Determine the (X, Y) coordinate at the center of the cell enclosing the given text.  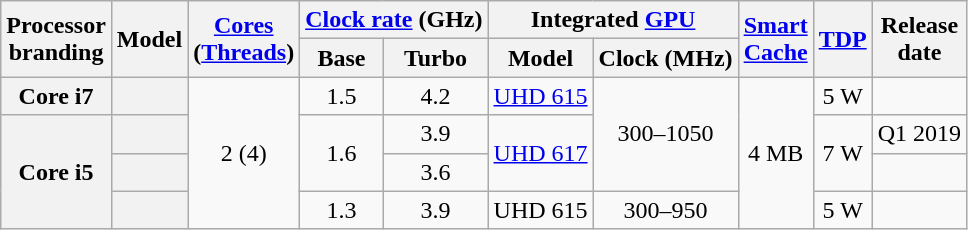
Core i7 (56, 96)
7 W (842, 153)
2 (4) (244, 153)
3.6 (436, 172)
Processorbranding (56, 39)
1.5 (342, 96)
TDP (842, 39)
300–1050 (666, 134)
300–950 (666, 210)
Turbo (436, 58)
4.2 (436, 96)
1.6 (342, 153)
Base (342, 58)
Integrated GPU (613, 20)
Clock (MHz) (666, 58)
SmartCache (776, 39)
Clock rate (GHz) (394, 20)
UHD 617 (540, 153)
Cores(Threads) (244, 39)
Core i5 (56, 172)
4 MB (776, 153)
Q1 2019 (919, 134)
Releasedate (919, 39)
1.3 (342, 210)
